Detect which cell encompasses the target text, then output its (X, Y) center coordinate. 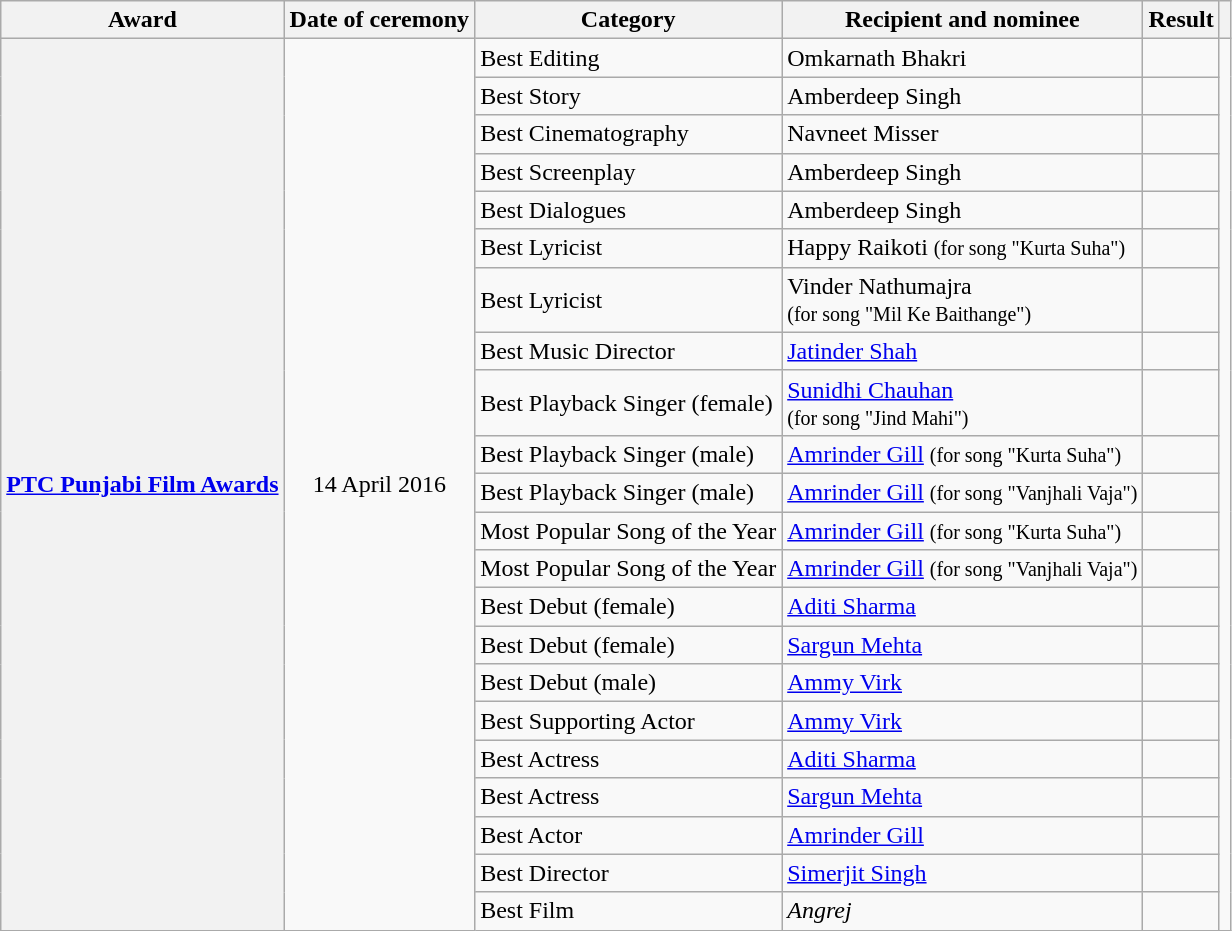
Best Editing (628, 58)
Best Actor (628, 835)
Best Screenplay (628, 172)
Amrinder Gill (962, 835)
Date of ceremony (380, 20)
Angrej (962, 911)
Navneet Misser (962, 134)
Sunidhi Chauhan (for song "Jind Mahi") (962, 402)
Best Story (628, 96)
Jatinder Shah (962, 351)
Recipient and nominee (962, 20)
Result (1181, 20)
Omkarnath Bhakri (962, 58)
Best Dialogues (628, 210)
Simerjit Singh (962, 873)
Award (142, 20)
Best Film (628, 911)
Best Supporting Actor (628, 721)
Category (628, 20)
Happy Raikoti (for song "Kurta Suha") (962, 248)
Best Director (628, 873)
14 April 2016 (380, 484)
Vinder Nathumajra (for song "Mil Ke Baithange") (962, 300)
Best Cinematography (628, 134)
Best Playback Singer (female) (628, 402)
Best Debut (male) (628, 683)
Best Music Director (628, 351)
PTC Punjabi Film Awards (142, 484)
